Capture the cell that displays the provided text and extract its [x, y] central coordinate. 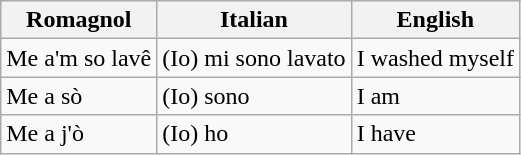
I washed myself [435, 58]
I am [435, 96]
(Io) mi sono lavato [254, 58]
(Io) ho [254, 134]
Romagnol [79, 20]
Italian [254, 20]
Me a j'ò [79, 134]
Me a sò [79, 96]
English [435, 20]
Me a'm so lavê [79, 58]
I have [435, 134]
(Io) sono [254, 96]
